Output the (X, Y) coordinate of the center of the cell containing the given text.  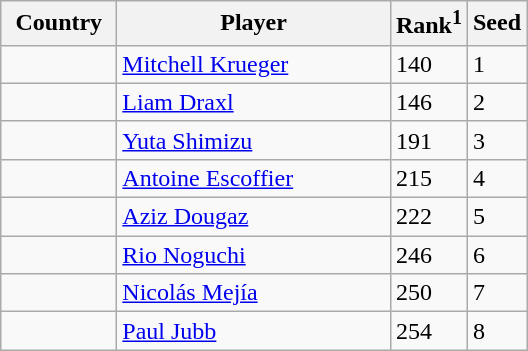
Mitchell Krueger (254, 64)
146 (428, 102)
Liam Draxl (254, 102)
Rio Noguchi (254, 255)
215 (428, 178)
Nicolás Mejía (254, 293)
Player (254, 24)
254 (428, 331)
246 (428, 255)
4 (496, 178)
191 (428, 140)
5 (496, 217)
140 (428, 64)
3 (496, 140)
Yuta Shimizu (254, 140)
250 (428, 293)
6 (496, 255)
Aziz Dougaz (254, 217)
7 (496, 293)
Rank1 (428, 24)
1 (496, 64)
Paul Jubb (254, 331)
222 (428, 217)
Antoine Escoffier (254, 178)
Country (59, 24)
Seed (496, 24)
8 (496, 331)
2 (496, 102)
